Pinpoint the cell where the given text exists, returning its (X, Y) midpoint coordinate. 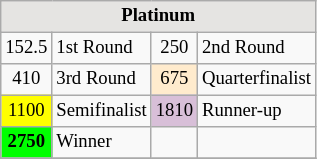
Winner (102, 142)
675 (174, 80)
Runner-up (257, 112)
250 (174, 48)
1810 (174, 112)
2nd Round (257, 48)
1100 (26, 112)
152.5 (26, 48)
2750 (26, 142)
1st Round (102, 48)
3rd Round (102, 80)
Platinum (158, 16)
Quarterfinalist (257, 80)
Semifinalist (102, 112)
410 (26, 80)
